Locate the cell with the specified text and output its [x, y] center coordinate. 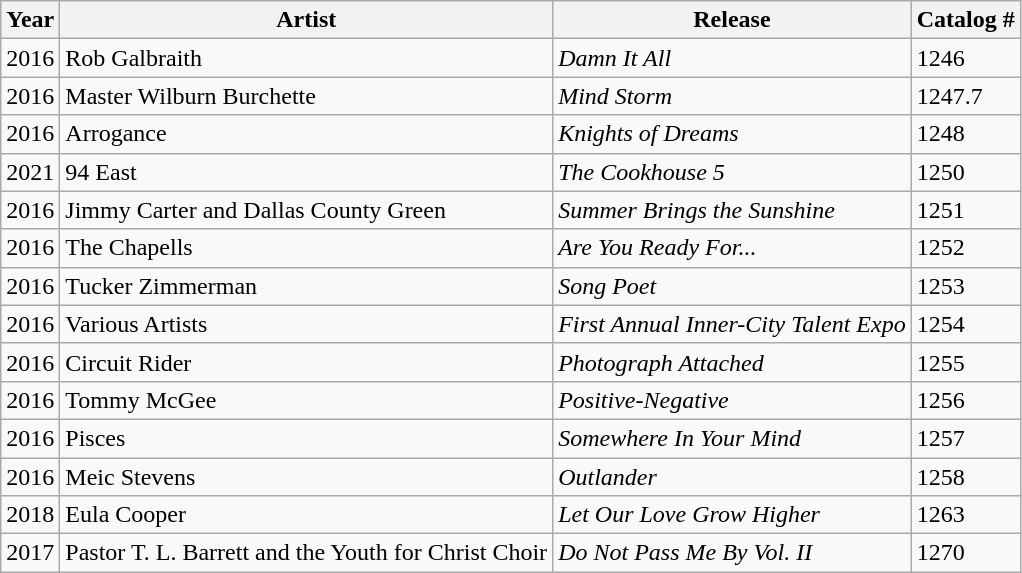
1256 [966, 400]
94 East [306, 172]
1250 [966, 172]
1252 [966, 248]
The Cookhouse 5 [732, 172]
1255 [966, 362]
Damn It All [732, 58]
1254 [966, 324]
1246 [966, 58]
Artist [306, 20]
Pisces [306, 438]
Knights of Dreams [732, 134]
2021 [30, 172]
Do Not Pass Me By Vol. II [732, 553]
Pastor T. L. Barrett and the Youth for Christ Choir [306, 553]
Circuit Rider [306, 362]
Rob Galbraith [306, 58]
2017 [30, 553]
Somewhere In Your Mind [732, 438]
Positive-Negative [732, 400]
1263 [966, 515]
The Chapells [306, 248]
Catalog # [966, 20]
Summer Brings the Sunshine [732, 210]
Year [30, 20]
Various Artists [306, 324]
Jimmy Carter and Dallas County Green [306, 210]
Eula Cooper [306, 515]
Photograph Attached [732, 362]
Release [732, 20]
Master Wilburn Burchette [306, 96]
Let Our Love Grow Higher [732, 515]
2018 [30, 515]
Mind Storm [732, 96]
1257 [966, 438]
1270 [966, 553]
Outlander [732, 477]
Tommy McGee [306, 400]
Song Poet [732, 286]
First Annual Inner-City Talent Expo [732, 324]
1248 [966, 134]
1258 [966, 477]
Are You Ready For... [732, 248]
Arrogance [306, 134]
Tucker Zimmerman [306, 286]
1251 [966, 210]
1253 [966, 286]
1247.7 [966, 96]
Meic Stevens [306, 477]
